Pinpoint the cell where the given text exists, returning its [x, y] midpoint coordinate. 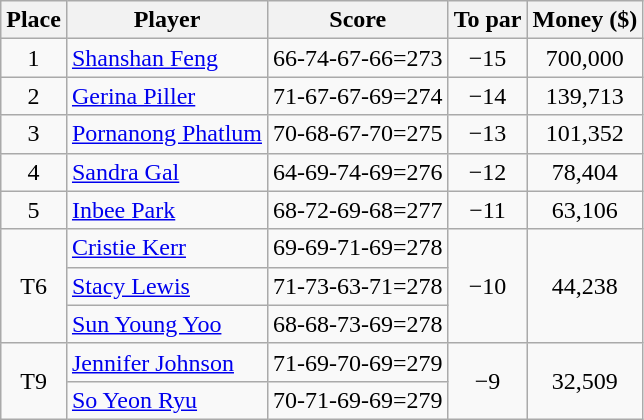
Score [358, 20]
Sun Young Yoo [166, 324]
Money ($) [585, 20]
−10 [488, 286]
71-67-67-69=274 [358, 96]
−11 [488, 210]
139,713 [585, 96]
Sandra Gal [166, 172]
Shanshan Feng [166, 58]
1 [34, 58]
−15 [488, 58]
Player [166, 20]
78,404 [585, 172]
Jennifer Johnson [166, 362]
3 [34, 134]
Pornanong Phatlum [166, 134]
71-73-63-71=278 [358, 286]
Gerina Piller [166, 96]
68-68-73-69=278 [358, 324]
2 [34, 96]
Place [34, 20]
5 [34, 210]
68-72-69-68=277 [358, 210]
63,106 [585, 210]
To par [488, 20]
101,352 [585, 134]
70-71-69-69=279 [358, 400]
32,509 [585, 381]
70-68-67-70=275 [358, 134]
Cristie Kerr [166, 248]
−12 [488, 172]
−14 [488, 96]
44,238 [585, 286]
66-74-67-66=273 [358, 58]
700,000 [585, 58]
So Yeon Ryu [166, 400]
Stacy Lewis [166, 286]
71-69-70-69=279 [358, 362]
4 [34, 172]
Inbee Park [166, 210]
−9 [488, 381]
T6 [34, 286]
−13 [488, 134]
69-69-71-69=278 [358, 248]
64-69-74-69=276 [358, 172]
T9 [34, 381]
